Locate the cell with the specified text and output its (X, Y) center coordinate. 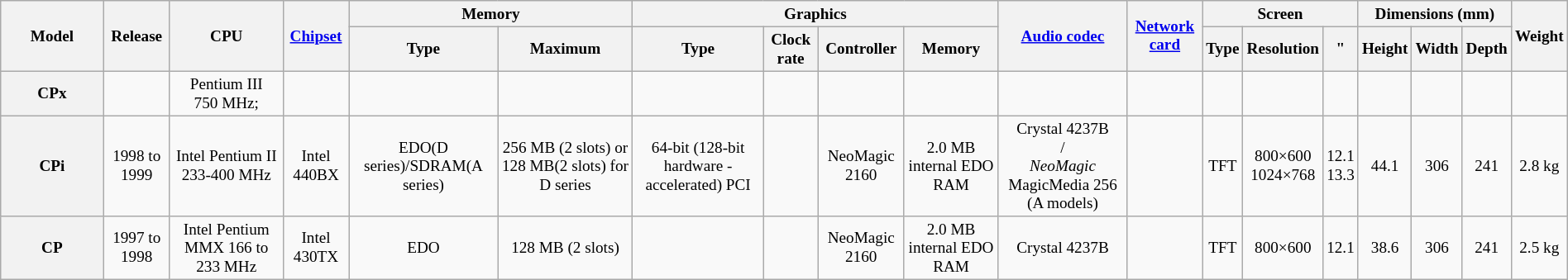
Resolution (1284, 49)
Height (1384, 49)
CPU (227, 36)
Audio codec (1063, 36)
EDO (423, 248)
Intel Pentium II 233-400 MHz (227, 166)
2.8 kg (1539, 166)
Width (1437, 49)
Intel 440BX (316, 166)
Chipset (316, 36)
2.5 kg (1539, 248)
Intel 430TX (316, 248)
128 MB (2 slots) (566, 248)
Clock rate (791, 49)
256 MB (2 slots) or 128 MB(2 slots) for D series (566, 166)
EDO(D series)/SDRAM(A series) (423, 166)
800×600 (1284, 248)
44.1 (1384, 166)
800×6001024×768 (1284, 166)
Crystal 4237B/NeoMagic MagicMedia 256 (A models) (1063, 166)
64-bit (128-bit hardware - accelerated) PCI (698, 166)
CPi (52, 166)
38.6 (1384, 248)
12.1 (1341, 248)
Controller (861, 49)
1998 to 1999 (136, 166)
Dimensions (mm) (1434, 14)
Release (136, 36)
Screen (1280, 14)
CPx (52, 93)
" (1341, 49)
Weight (1539, 36)
Network card (1164, 36)
Depth (1487, 49)
Model (52, 36)
12.113.3 (1341, 166)
Maximum (566, 49)
Pentium III 750 MHz; (227, 93)
Graphics (815, 14)
Intel Pentium MMX 166 to 233 MHz (227, 248)
1997 to 1998 (136, 248)
CP (52, 248)
Crystal 4237B (1063, 248)
